Capture the cell that displays the provided text and extract its [X, Y] central coordinate. 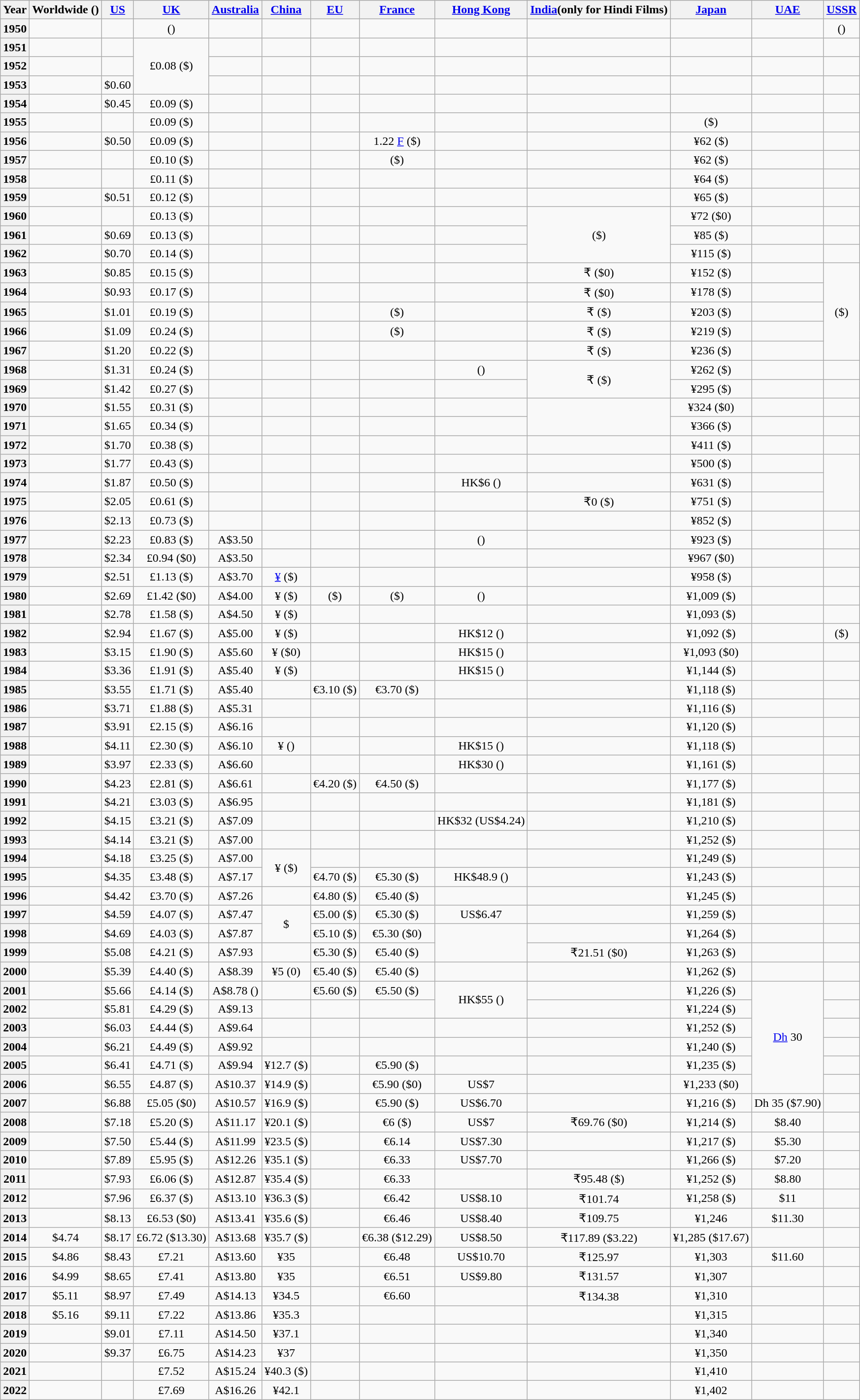
£0.10 ($) [171, 160]
¥14.9 ($) [286, 1084]
A$11.17 [235, 1122]
$0.45 [117, 103]
2006 [15, 1084]
£2.30 ($) [171, 746]
$3.91 [117, 727]
$4.14 [117, 839]
¥1,093 ($) [711, 615]
A$7.26 [235, 896]
$8.13 [117, 1218]
¥1,161 ($) [711, 764]
A$9.64 [235, 1028]
US$10.70 [481, 1257]
£7.11 [171, 1334]
€4.50 ($) [397, 783]
US$6.70 [481, 1103]
¥1,340 [711, 1334]
£5.05 ($0) [171, 1103]
1988 [15, 746]
HK$32 (US$4.24) [481, 820]
£4.40 ($) [171, 971]
Year [15, 10]
1.22 F ($) [397, 141]
1997 [15, 915]
£1.88 ($) [171, 708]
¥1,246 [711, 1218]
2015 [15, 1257]
2010 [15, 1160]
$8.40 [788, 1122]
£0.94 ($0) [171, 558]
$2.69 [117, 596]
¥85 ($) [711, 235]
¥1,092 ($) [711, 633]
1956 [15, 141]
¥219 ($) [711, 331]
1992 [15, 820]
¥1,285 ($17.67) [711, 1237]
£1.90 ($) [171, 652]
US$7.30 [481, 1141]
$1.20 [117, 351]
£7.52 [171, 1371]
1962 [15, 254]
HK$30 () [481, 764]
A$12.26 [235, 1160]
£0.11 ($) [171, 178]
¥42.1 [286, 1390]
$1.42 [117, 389]
$7.50 [117, 1141]
A$7.87 [235, 933]
¥1,402 [711, 1390]
£6.37 ($) [171, 1198]
£4.03 ($) [171, 933]
US$9.80 [481, 1276]
A$13.10 [235, 1198]
2012 [15, 1198]
$2.05 [117, 502]
1951 [15, 47]
1996 [15, 896]
$5.16 [66, 1315]
¥1,224 ($) [711, 1009]
$8.65 [117, 1276]
¥1,120 ($) [711, 727]
HK$55 () [481, 999]
1977 [15, 540]
1966 [15, 331]
¥65 ($) [711, 197]
2003 [15, 1028]
€5.00 ($) [335, 915]
€5.50 ($) [397, 990]
£7.22 [171, 1315]
£1.67 ($) [171, 633]
Dh 35 ($7.90) [788, 1103]
¥1,216 ($) [711, 1103]
€5.90 ($0) [397, 1084]
US$7.70 [481, 1160]
2001 [15, 990]
1986 [15, 708]
1972 [15, 445]
1976 [15, 520]
¥20.1 ($) [286, 1122]
¥1,266 ($) [711, 1160]
1970 [15, 408]
A$14.13 [235, 1296]
£6.06 ($) [171, 1179]
A$7.47 [235, 915]
1960 [15, 216]
A$9.13 [235, 1009]
USSR [841, 10]
€5.10 ($) [335, 933]
2014 [15, 1237]
1967 [15, 351]
$4.15 [117, 820]
1982 [15, 633]
A$7.09 [235, 820]
China [286, 10]
A$6.10 [235, 746]
£4.44 ($) [171, 1028]
¥1,262 ($) [711, 971]
2008 [15, 1122]
₹134.38 [599, 1296]
A$10.57 [235, 1103]
France [397, 10]
$4.74 [66, 1237]
India(only for Hindi Films) [599, 10]
A$13.68 [235, 1237]
£5.44 ($) [171, 1141]
£7.69 [171, 1390]
€6.14 [397, 1141]
¥751 ($) [711, 502]
2022 [15, 1390]
€6.38 ($12.29) [397, 1237]
US$8.50 [481, 1237]
1991 [15, 802]
£4.29 ($) [171, 1009]
£0.50 ($) [171, 482]
¥ ($0) [286, 652]
$5.81 [117, 1009]
$1.09 [117, 331]
1973 [15, 464]
$0.93 [117, 292]
¥36.3 ($) [286, 1198]
$0.60 [117, 85]
A$13.86 [235, 1315]
€6.46 [397, 1218]
2002 [15, 1009]
€3.10 ($) [335, 689]
¥967 ($0) [711, 558]
1998 [15, 933]
€4.20 ($) [335, 783]
£1.58 ($) [171, 615]
$8.43 [117, 1257]
$0.50 [117, 141]
1984 [15, 671]
A$6.60 [235, 764]
$0.85 [117, 273]
1989 [15, 764]
£0.83 ($) [171, 540]
A$13.60 [235, 1257]
¥1,350 [711, 1353]
$8.17 [117, 1237]
¥1,245 ($) [711, 896]
US [117, 10]
¥37 [286, 1353]
A$13.80 [235, 1276]
¥72 ($0) [711, 216]
1957 [15, 160]
$7.20 [788, 1160]
$8.80 [788, 1179]
$3.36 [117, 671]
$5.66 [117, 990]
$11.60 [788, 1257]
HK$48.9 () [481, 877]
£0.73 ($) [171, 520]
$1.87 [117, 482]
$7.96 [117, 1198]
2007 [15, 1103]
$4.99 [66, 1276]
2020 [15, 1353]
¥16.9 ($) [286, 1103]
$0.69 [117, 235]
1995 [15, 877]
€4.70 ($) [335, 877]
£2.81 ($) [171, 783]
A$6.61 [235, 783]
¥1,181 ($) [711, 802]
£6.72 ($13.30) [171, 1237]
£4.21 ($) [171, 953]
2019 [15, 1334]
1971 [15, 426]
HK$12 () [481, 633]
€6.42 [397, 1198]
1985 [15, 689]
₹117.89 ($3.22) [599, 1237]
€6.48 [397, 1257]
A$13.41 [235, 1218]
$4.23 [117, 783]
1954 [15, 103]
¥1,307 [711, 1276]
£0.15 ($) [171, 273]
¥37.1 [286, 1334]
$4.21 [117, 802]
A$9.94 [235, 1065]
₹95.48 ($) [599, 1179]
$7.18 [117, 1122]
$9.01 [117, 1334]
1961 [15, 235]
£2.33 ($) [171, 764]
$7.89 [117, 1160]
2018 [15, 1315]
2005 [15, 1065]
A$4.00 [235, 596]
£0.17 ($) [171, 292]
₹0 ($) [599, 502]
2016 [15, 1276]
1969 [15, 389]
¥1,116 ($) [711, 708]
£1.42 ($0) [171, 596]
1968 [15, 370]
¥1,315 [711, 1315]
$3.71 [117, 708]
HK$6 () [481, 482]
¥1,233 ($0) [711, 1084]
¥203 ($) [711, 312]
£0.22 ($) [171, 351]
A$12.87 [235, 1179]
$6.21 [117, 1047]
1980 [15, 596]
$2.13 [117, 520]
£4.14 ($) [171, 990]
A$16.26 [235, 1390]
$2.23 [117, 540]
$9.37 [117, 1353]
$11.30 [788, 1218]
A$8.78 () [235, 990]
€5.30 ($0) [397, 933]
£1.91 ($) [171, 671]
¥1,093 ($0) [711, 652]
£6.53 ($0) [171, 1218]
1993 [15, 839]
¥1,177 ($) [711, 783]
A$8.39 [235, 971]
2000 [15, 971]
£6.75 [171, 1353]
A$10.37 [235, 1084]
£4.87 ($) [171, 1084]
₹101.74 [599, 1198]
1990 [15, 783]
$6.88 [117, 1103]
₹69.76 ($0) [599, 1122]
A$6.95 [235, 802]
$5.11 [66, 1296]
£7.41 [171, 1276]
1994 [15, 858]
£2.15 ($) [171, 727]
¥852 ($) [711, 520]
$1.77 [117, 464]
A$9.92 [235, 1047]
A$5.60 [235, 652]
$1.01 [117, 312]
A$14.23 [235, 1353]
$4.59 [117, 915]
£0.12 ($) [171, 197]
€3.70 ($) [397, 689]
A$7.17 [235, 877]
$11 [788, 1198]
1952 [15, 66]
¥1,264 ($) [711, 933]
¥1,310 [711, 1296]
£7.21 [171, 1257]
$6.55 [117, 1084]
1983 [15, 652]
€6.51 [397, 1276]
£0.61 ($) [171, 502]
¥1,410 [711, 1371]
$2.78 [117, 615]
£1.13 ($) [171, 577]
₹109.75 [599, 1218]
1953 [15, 85]
€5.60 ($) [335, 990]
UAE [788, 10]
$2.34 [117, 558]
£5.95 ($) [171, 1160]
1987 [15, 727]
¥1,217 ($) [711, 1141]
1965 [15, 312]
1974 [15, 482]
¥631 ($) [711, 482]
₹21.51 ($0) [599, 953]
£0.43 ($) [171, 464]
2013 [15, 1218]
₹131.57 [599, 1276]
¥12.7 ($) [286, 1065]
¥1,214 ($) [711, 1122]
Worldwide () [66, 10]
$2.94 [117, 633]
¥152 ($) [711, 273]
¥958 ($) [711, 577]
A$11.99 [235, 1141]
¥1,263 ($) [711, 953]
¥262 ($) [711, 370]
¥1,303 [711, 1257]
$4.11 [117, 746]
¥1,240 ($) [711, 1047]
¥1,258 ($) [711, 1198]
$0.51 [117, 197]
$4.42 [117, 896]
US$8.40 [481, 1218]
£3.70 ($) [171, 896]
$4.35 [117, 877]
1959 [15, 197]
$3.55 [117, 689]
£4.71 ($) [171, 1065]
¥923 ($) [711, 540]
¥115 ($) [711, 254]
¥23.5 ($) [286, 1141]
$3.15 [117, 652]
¥1,210 ($) [711, 820]
EU [335, 10]
£3.03 ($) [171, 802]
A$15.24 [235, 1371]
¥34.5 [286, 1296]
¥236 ($) [711, 351]
¥35.1 ($) [286, 1160]
$8.97 [117, 1296]
£3.48 ($) [171, 877]
$4.86 [66, 1257]
¥324 ($0) [711, 408]
US$8.10 [481, 1198]
¥295 ($) [711, 389]
Australia [235, 10]
1958 [15, 178]
$5.30 [788, 1141]
Dh 30 [788, 1037]
¥1,144 ($) [711, 671]
$6.03 [117, 1028]
$6.41 [117, 1065]
1981 [15, 615]
$4.69 [117, 933]
1963 [15, 273]
$3.97 [117, 764]
$1.31 [117, 370]
£1.71 ($) [171, 689]
1978 [15, 558]
A$5.00 [235, 633]
€6 ($) [397, 1122]
¥40.3 ($) [286, 1371]
$9.11 [117, 1315]
2004 [15, 1047]
1964 [15, 292]
1999 [15, 953]
¥35.3 [286, 1315]
£4.49 ($) [171, 1047]
¥5 (0) [286, 971]
£0.08 ($) [171, 66]
¥1,249 ($) [711, 858]
2011 [15, 1179]
¥ () [286, 746]
¥35.4 ($) [286, 1179]
£5.20 ($) [171, 1122]
A$3.70 [235, 577]
¥366 ($) [711, 426]
£0.38 ($) [171, 445]
£4.07 ($) [171, 915]
A$4.50 [235, 615]
$2.51 [117, 577]
Hong Kong [481, 10]
1950 [15, 29]
$5.39 [117, 971]
$1.55 [117, 408]
¥178 ($) [711, 292]
A$14.50 [235, 1334]
Japan [711, 10]
€4.80 ($) [335, 896]
A$7.93 [235, 953]
UK [171, 10]
¥1,243 ($) [711, 877]
¥1,259 ($) [711, 915]
$1.65 [117, 426]
1979 [15, 577]
2017 [15, 1296]
1955 [15, 122]
2009 [15, 1141]
2021 [15, 1371]
¥35.7 ($) [286, 1237]
$5.08 [117, 953]
¥500 ($) [711, 464]
A$6.16 [235, 727]
$ [286, 924]
$0.70 [117, 254]
£0.14 ($) [171, 254]
$1.70 [117, 445]
£7.49 [171, 1296]
¥1,226 ($) [711, 990]
£0.27 ($) [171, 389]
£0.34 ($) [171, 426]
¥35.6 ($) [286, 1218]
1975 [15, 502]
₹125.97 [599, 1257]
¥64 ($) [711, 178]
¥411 ($) [711, 445]
$7.93 [117, 1179]
¥1,009 ($) [711, 596]
¥1,235 ($) [711, 1065]
US$6.47 [481, 915]
£3.25 ($) [171, 858]
A$5.31 [235, 708]
£0.31 ($) [171, 408]
$4.18 [117, 858]
£0.19 ($) [171, 312]
€6.60 [397, 1296]
